Identify which cell holds the provided text, then report its (x, y) central coordinate. 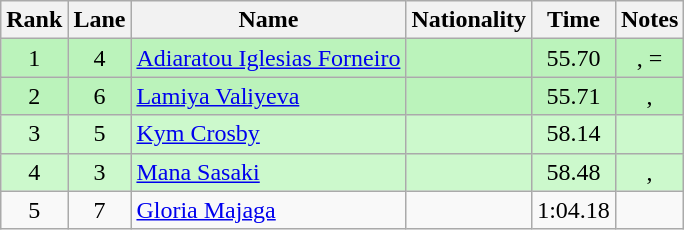
1 (34, 58)
, = (649, 58)
55.70 (574, 58)
Gloria Majaga (268, 210)
Mana Sasaki (268, 172)
Nationality (469, 20)
6 (100, 96)
Kym Crosby (268, 134)
Notes (649, 20)
Lane (100, 20)
Adiaratou Iglesias Forneiro (268, 58)
Name (268, 20)
1:04.18 (574, 210)
7 (100, 210)
Time (574, 20)
Rank (34, 20)
Lamiya Valiyeva (268, 96)
58.14 (574, 134)
58.48 (574, 172)
2 (34, 96)
55.71 (574, 96)
